Locate the cell with the specified text and output its (X, Y) center coordinate. 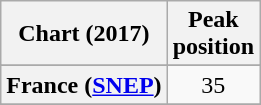
France (SNEP) (84, 85)
35 (213, 85)
Peak position (213, 34)
Chart (2017) (84, 34)
